Return (X, Y) of the center of cell containing provided text 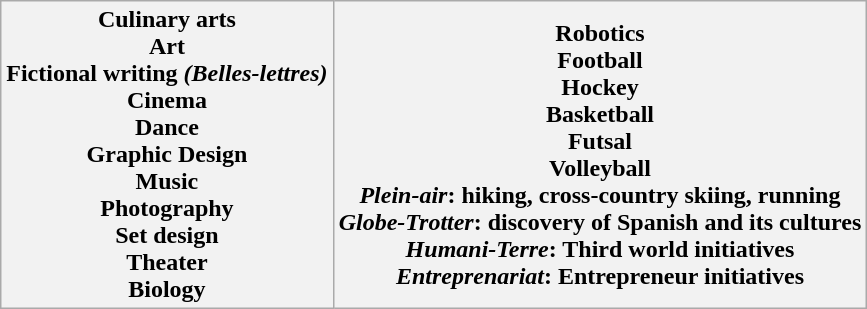
Culinary artsArtFictional writing (Belles-lettres)CinemaDanceGraphic DesignMusicPhotographySet designTheaterBiology (167, 155)
